Extract the (x, y) coordinate from the center of the cell holding the provided text.  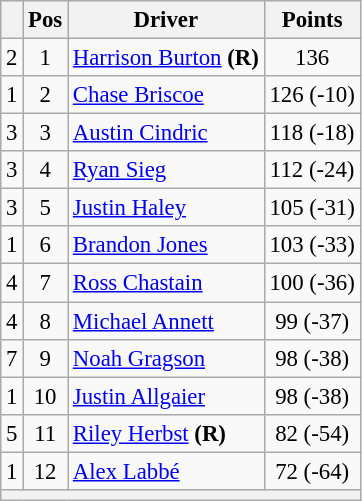
10 (46, 396)
126 (-10) (312, 95)
11 (46, 433)
103 (-33) (312, 245)
Ross Chastain (166, 283)
Michael Annett (166, 321)
Alex Labbé (166, 471)
6 (46, 245)
Justin Allgaier (166, 396)
Chase Briscoe (166, 95)
12 (46, 471)
Austin Cindric (166, 133)
99 (-37) (312, 321)
9 (46, 358)
82 (-54) (312, 433)
Points (312, 20)
72 (-64) (312, 471)
112 (-24) (312, 170)
8 (46, 321)
Driver (166, 20)
Riley Herbst (R) (166, 433)
Ryan Sieg (166, 170)
100 (-36) (312, 283)
Justin Haley (166, 208)
Harrison Burton (R) (166, 58)
136 (312, 58)
Brandon Jones (166, 245)
118 (-18) (312, 133)
Noah Gragson (166, 358)
105 (-31) (312, 208)
Pos (46, 20)
